Search for the cell housing the specified text and yield its (x, y) center coordinate. 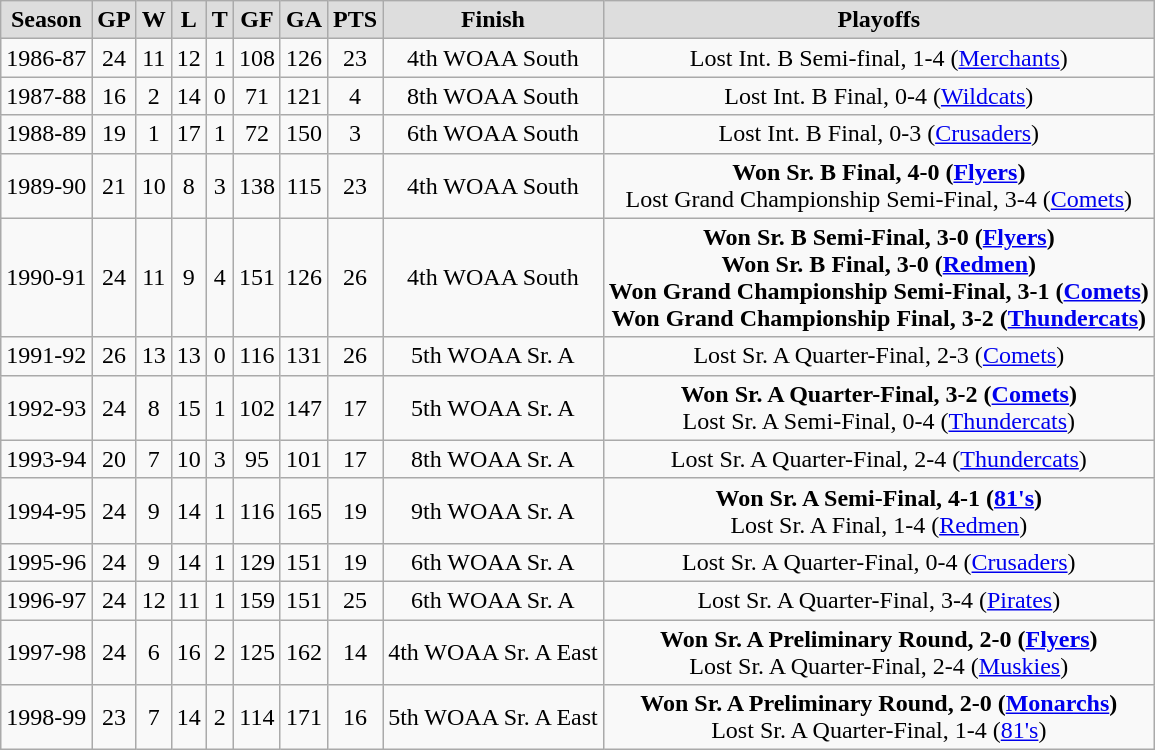
W (154, 20)
20 (114, 459)
72 (256, 134)
1994-95 (46, 510)
1988-89 (46, 134)
101 (304, 459)
1997-98 (46, 652)
21 (114, 186)
1995-96 (46, 562)
8th WOAA Sr. A (494, 459)
5th WOAA Sr. A East (494, 718)
Lost Sr. A Quarter-Final, 2-4 (Thundercats) (878, 459)
1998-99 (46, 718)
Finish (494, 20)
147 (304, 408)
95 (256, 459)
129 (256, 562)
131 (304, 356)
Lost Sr. A Quarter-Final, 0-4 (Crusaders) (878, 562)
9th WOAA Sr. A (494, 510)
Lost Int. B Final, 0-3 (Crusaders) (878, 134)
Lost Int. B Semi-final, 1-4 (Merchants) (878, 58)
Lost Sr. A Quarter-Final, 2-3 (Comets) (878, 356)
115 (304, 186)
165 (304, 510)
171 (304, 718)
25 (356, 600)
1993-94 (46, 459)
T (220, 20)
150 (304, 134)
114 (256, 718)
1991-92 (46, 356)
125 (256, 652)
71 (256, 96)
Won Sr. A Semi-Final, 4-1 (81's) Lost Sr. A Final, 1-4 (Redmen) (878, 510)
6th WOAA South (494, 134)
GA (304, 20)
102 (256, 408)
L (188, 20)
108 (256, 58)
GP (114, 20)
8th WOAA South (494, 96)
1989-90 (46, 186)
138 (256, 186)
159 (256, 600)
Won Sr. A Quarter-Final, 3-2 (Comets) Lost Sr. A Semi-Final, 0-4 (Thundercats) (878, 408)
1987-88 (46, 96)
121 (304, 96)
Playoffs (878, 20)
6 (154, 652)
Lost Sr. A Quarter-Final, 3-4 (Pirates) (878, 600)
Won Sr. A Preliminary Round, 2-0 (Monarchs) Lost Sr. A Quarter-Final, 1-4 (81's) (878, 718)
Lost Int. B Final, 0-4 (Wildcats) (878, 96)
1992-93 (46, 408)
GF (256, 20)
Season (46, 20)
4th WOAA Sr. A East (494, 652)
1990-91 (46, 278)
162 (304, 652)
Won Sr. B Final, 4-0 (Flyers) Lost Grand Championship Semi-Final, 3-4 (Comets) (878, 186)
Won Sr. A Preliminary Round, 2-0 (Flyers) Lost Sr. A Quarter-Final, 2-4 (Muskies) (878, 652)
15 (188, 408)
1996-97 (46, 600)
PTS (356, 20)
1986-87 (46, 58)
